Return (x, y) of the center of cell containing provided text 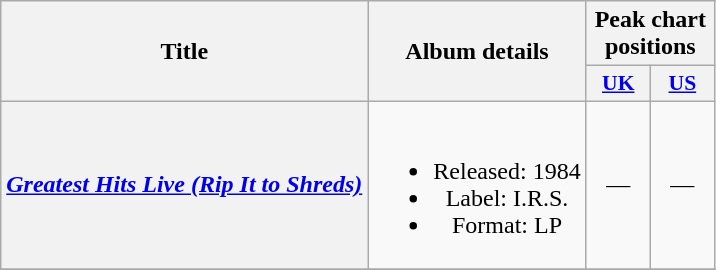
US (682, 84)
Title (184, 52)
Greatest Hits Live (Rip It to Shreds) (184, 184)
UK (618, 84)
Album details (477, 52)
Peak chart positions (650, 34)
Released: 1984Label: I.R.S.Format: LP (477, 184)
